Locate the cell with the specified text and output its [x, y] center coordinate. 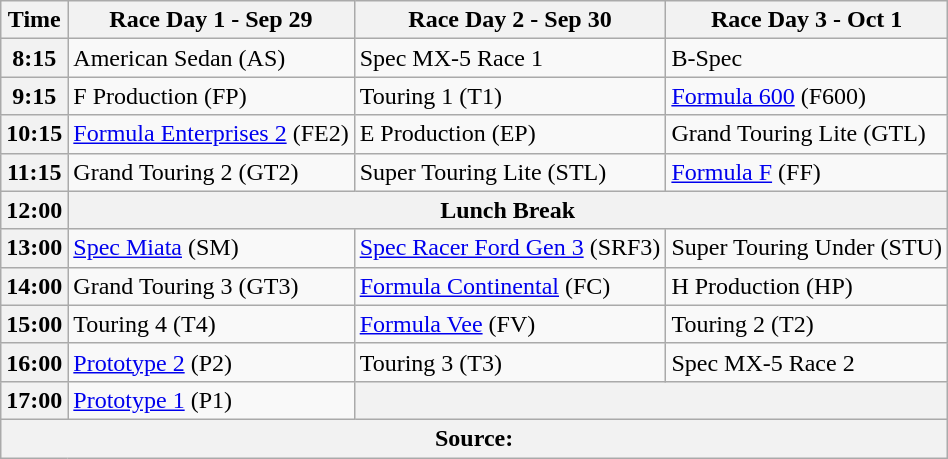
Spec Miata (SM) [211, 248]
Formula 600 (F600) [807, 96]
Touring 3 (T3) [510, 362]
Prototype 2 (P2) [211, 362]
Race Day 3 - Oct 1 [807, 20]
Touring 2 (T2) [807, 324]
Formula F (FF) [807, 172]
15:00 [34, 324]
8:15 [34, 58]
Source: [474, 438]
Spec MX-5 Race 1 [510, 58]
Super Touring Lite (STL) [510, 172]
Super Touring Under (STU) [807, 248]
17:00 [34, 400]
10:15 [34, 134]
Formula Vee (FV) [510, 324]
9:15 [34, 96]
Formula Continental (FC) [510, 286]
Lunch Break [508, 210]
14:00 [34, 286]
Time [34, 20]
Race Day 2 - Sep 30 [510, 20]
Prototype 1 (P1) [211, 400]
Grand Touring Lite (GTL) [807, 134]
12:00 [34, 210]
Touring 1 (T1) [510, 96]
B-Spec [807, 58]
11:15 [34, 172]
16:00 [34, 362]
13:00 [34, 248]
Spec MX-5 Race 2 [807, 362]
F Production (FP) [211, 96]
E Production (EP) [510, 134]
American Sedan (AS) [211, 58]
Touring 4 (T4) [211, 324]
Formula Enterprises 2 (FE2) [211, 134]
Grand Touring 2 (GT2) [211, 172]
Grand Touring 3 (GT3) [211, 286]
Spec Racer Ford Gen 3 (SRF3) [510, 248]
Race Day 1 - Sep 29 [211, 20]
H Production (HP) [807, 286]
